Return the (X, Y) coordinate for the center point of the cell that contains the specified text.  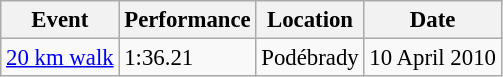
20 km walk (60, 58)
Performance (188, 20)
Event (60, 20)
1:36.21 (188, 58)
Location (310, 20)
10 April 2010 (432, 58)
Podébrady (310, 58)
Date (432, 20)
